Pinpoint the cell where the given text exists, returning its (X, Y) midpoint coordinate. 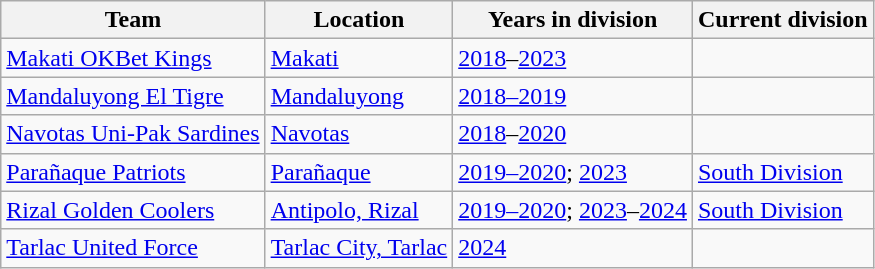
2018–2020 (573, 134)
Team (133, 20)
Parañaque Patriots (133, 172)
Mandaluyong El Tigre (133, 96)
Antipolo, Rizal (359, 210)
Makati (359, 58)
Makati OKBet Kings (133, 58)
Parañaque (359, 172)
2018–2019 (573, 96)
Current division (782, 20)
Navotas Uni-Pak Sardines (133, 134)
Mandaluyong (359, 96)
2024 (573, 248)
Tarlac United Force (133, 248)
2018–2023 (573, 58)
Navotas (359, 134)
2019–2020; 2023 (573, 172)
Location (359, 20)
Rizal Golden Coolers (133, 210)
2019–2020; 2023–2024 (573, 210)
Years in division (573, 20)
Tarlac City, Tarlac (359, 248)
